Locate the cell with the specified text and output its (X, Y) center coordinate. 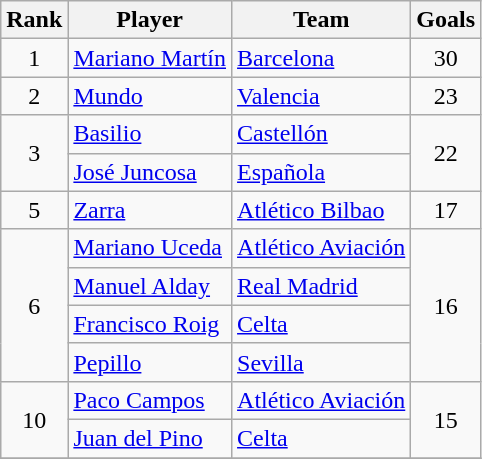
Paco Campos (150, 400)
Goals (446, 20)
Castellón (322, 134)
José Juncosa (150, 172)
1 (34, 58)
Team (322, 20)
Valencia (322, 96)
30 (446, 58)
10 (34, 419)
Real Madrid (322, 286)
2 (34, 96)
Mariano Martín (150, 58)
17 (446, 210)
Zarra (150, 210)
Player (150, 20)
Francisco Roig (150, 324)
23 (446, 96)
Mariano Uceda (150, 248)
Atlético Bilbao (322, 210)
Pepillo (150, 362)
6 (34, 305)
Rank (34, 20)
Barcelona (322, 58)
16 (446, 305)
5 (34, 210)
Manuel Alday (150, 286)
Española (322, 172)
Mundo (150, 96)
Juan del Pino (150, 438)
22 (446, 153)
Basilio (150, 134)
3 (34, 153)
Sevilla (322, 362)
15 (446, 419)
